Return [X, Y] of the center of cell containing provided text 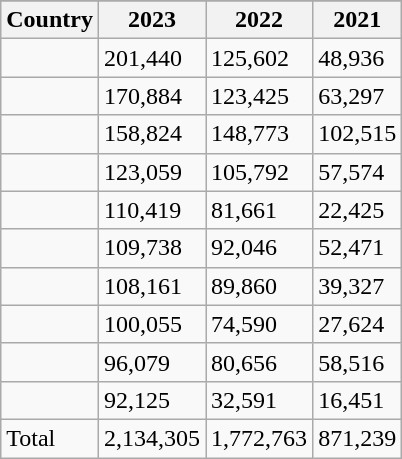
201,440 [152, 58]
52,471 [358, 248]
170,884 [152, 96]
81,661 [260, 210]
92,125 [152, 400]
125,602 [260, 58]
110,419 [152, 210]
102,515 [358, 134]
871,239 [358, 438]
96,079 [152, 362]
158,824 [152, 134]
148,773 [260, 134]
Total [50, 438]
63,297 [358, 96]
1,772,763 [260, 438]
Country [50, 20]
123,425 [260, 96]
16,451 [358, 400]
74,590 [260, 324]
105,792 [260, 172]
108,161 [152, 286]
32,591 [260, 400]
27,624 [358, 324]
39,327 [358, 286]
2,134,305 [152, 438]
123,059 [152, 172]
92,046 [260, 248]
109,738 [152, 248]
48,936 [358, 58]
80,656 [260, 362]
89,860 [260, 286]
100,055 [152, 324]
22,425 [358, 210]
58,516 [358, 362]
2022 [260, 20]
2023 [152, 20]
2021 [358, 20]
57,574 [358, 172]
